Extract the (X, Y) coordinate from the center of the cell holding the provided text.  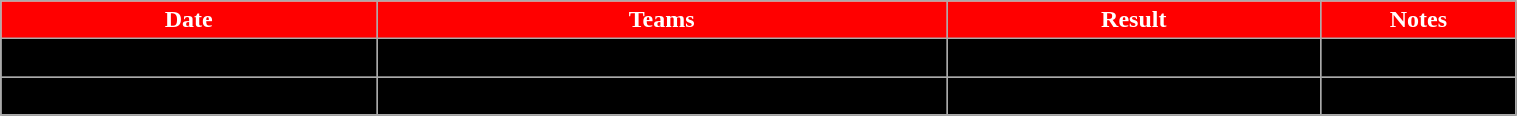
Result (1134, 20)
Sweden, 4-2 (1134, 96)
Notes (1418, 20)
September 3 (189, 96)
Teams (662, 20)
September 2 (189, 58)
Date (189, 20)
Sweden, 3-1 (1134, 58)
